Find where the given text appears and provide that cell's center as [x, y] coordinate. 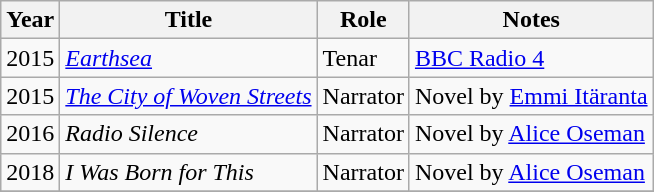
Novel by Emmi Itäranta [531, 96]
BBC Radio 4 [531, 58]
The City of Woven Streets [188, 96]
Tenar [363, 58]
Earthsea [188, 58]
I Was Born for This [188, 172]
2018 [30, 172]
Role [363, 20]
Year [30, 20]
Radio Silence [188, 134]
Title [188, 20]
Notes [531, 20]
2016 [30, 134]
